Detect which cell encompasses the target text, then output its (x, y) center coordinate. 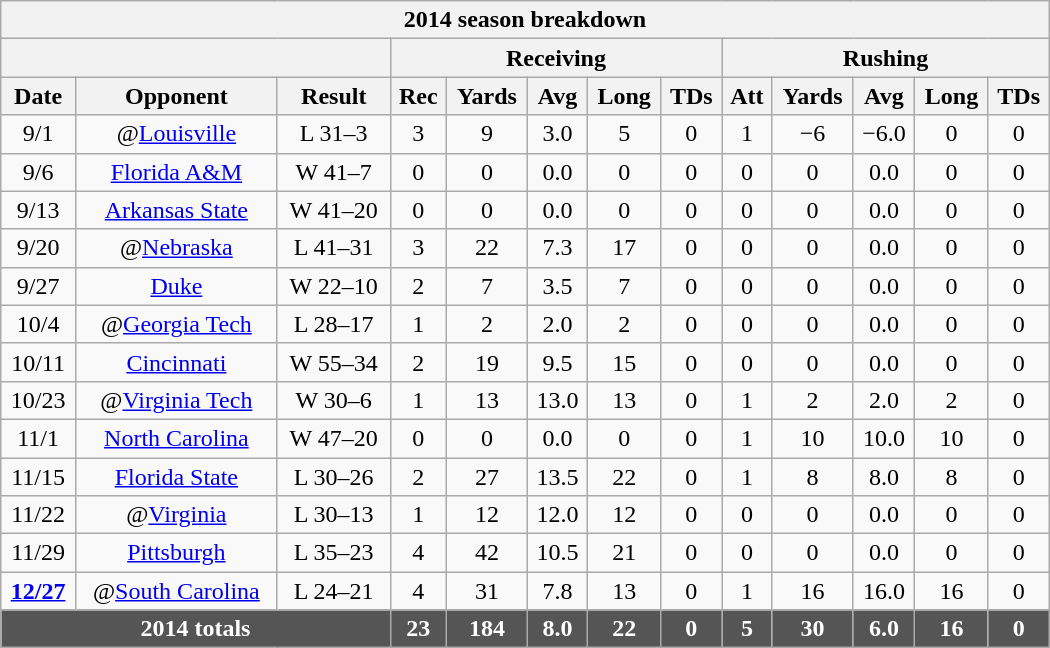
9.5 (557, 362)
42 (488, 553)
7.3 (557, 248)
6.0 (884, 629)
L 24–21 (334, 591)
−6 (812, 134)
@Louisville (176, 134)
Result (334, 96)
3.5 (557, 286)
16.0 (884, 591)
23 (418, 629)
L 35–23 (334, 553)
Att (747, 96)
Florida State (176, 477)
10/23 (38, 400)
W 41–20 (334, 210)
9/6 (38, 172)
13.0 (557, 400)
31 (488, 591)
Rushing (886, 58)
9/20 (38, 248)
3.0 (557, 134)
27 (488, 477)
7.8 (557, 591)
10.5 (557, 553)
L 31–3 (334, 134)
12/27 (38, 591)
13.5 (557, 477)
Pittsburgh (176, 553)
W 47–20 (334, 438)
−6.0 (884, 134)
@Virginia Tech (176, 400)
30 (812, 629)
L 30–13 (334, 515)
W 22–10 (334, 286)
9/27 (38, 286)
W 30–6 (334, 400)
9/13 (38, 210)
North Carolina (176, 438)
Arkansas State (176, 210)
Cincinnati (176, 362)
9 (488, 134)
Duke (176, 286)
184 (488, 629)
L 41–31 (334, 248)
12.0 (557, 515)
Florida A&M (176, 172)
11/22 (38, 515)
L 28–17 (334, 324)
L 30–26 (334, 477)
@Virginia (176, 515)
11/29 (38, 553)
10.0 (884, 438)
15 (624, 362)
19 (488, 362)
9/1 (38, 134)
2014 season breakdown (525, 20)
11/1 (38, 438)
@Georgia Tech (176, 324)
W 55–34 (334, 362)
10/11 (38, 362)
10/4 (38, 324)
W 41–7 (334, 172)
@Nebraska (176, 248)
@South Carolina (176, 591)
Receiving (556, 58)
21 (624, 553)
17 (624, 248)
Date (38, 96)
Opponent (176, 96)
Rec (418, 96)
2014 totals (196, 629)
11/15 (38, 477)
